Pinpoint the cell where the given text exists, returning its [X, Y] midpoint coordinate. 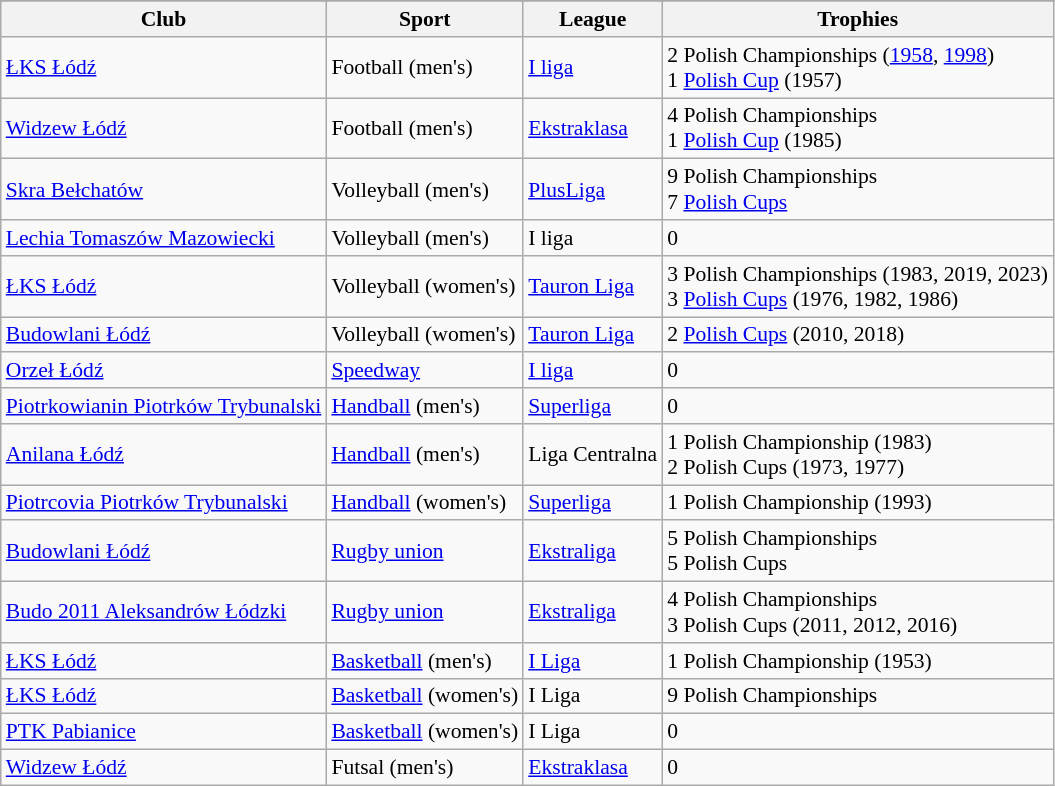
4 Polish Championships3 Polish Cups (2011, 2012, 2016) [858, 612]
League [592, 19]
Piotrkowianin Piotrków Trybunalski [164, 406]
Skra Bełchatów [164, 190]
9 Polish Championships7 Polish Cups [858, 190]
1 Polish Championship (1983)2 Polish Cups (1973, 1977) [858, 454]
Lechia Tomaszów Mazowiecki [164, 238]
1 Polish Championship (1993) [858, 503]
2 Polish Championships (1958, 1998)1 Polish Cup (1957) [858, 68]
Piotrcovia Piotrków Trybunalski [164, 503]
1 Polish Championship (1953) [858, 661]
Orzeł Łódź [164, 371]
2 Polish Cups (2010, 2018) [858, 335]
PlusLiga [592, 190]
5 Polish Championships5 Polish Cups [858, 552]
Trophies [858, 19]
Liga Centralna [592, 454]
Sport [424, 19]
9 Polish Championships [858, 696]
Basketball (men's) [424, 661]
Handball (women's) [424, 503]
Budo 2011 Aleksandrów Łódzki [164, 612]
3 Polish Championships (1983, 2019, 2023)3 Polish Cups (1976, 1982, 1986) [858, 286]
Futsal (men's) [424, 768]
4 Polish Championships1 Polish Cup (1985) [858, 128]
Anilana Łódź [164, 454]
Club [164, 19]
Speedway [424, 371]
PTK Pabianice [164, 732]
